Detect which cell encompasses the target text, then output its [x, y] center coordinate. 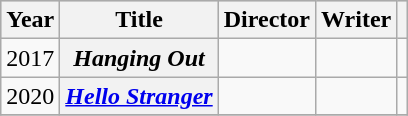
2017 [30, 58]
Title [139, 20]
Writer [356, 20]
Year [30, 20]
Hello Stranger [139, 96]
2020 [30, 96]
Director [266, 20]
Hanging Out [139, 58]
